Locate the cell with the specified text and output its [x, y] center coordinate. 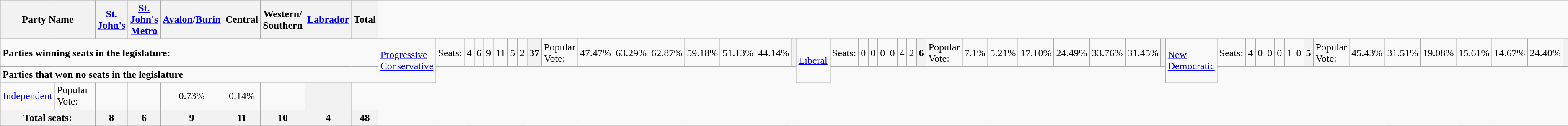
33.76% [1107, 53]
7.1% [975, 53]
14.67% [1509, 53]
St. John's Metro [144, 20]
New Democratic [1191, 60]
48 [365, 118]
31.51% [1403, 53]
Western/Southern [283, 20]
Avalon/Burin [192, 20]
37 [535, 53]
17.10% [1036, 53]
Parties that won no seats in the legislature [189, 74]
47.47% [596, 53]
Liberal [813, 60]
19.08% [1438, 53]
0.14% [242, 96]
24.49% [1072, 53]
Central [242, 20]
31.45% [1143, 53]
8 [111, 118]
5.21% [1003, 53]
Independent [28, 96]
St. John's [111, 20]
0.73% [192, 96]
1 [1289, 53]
Total seats: [48, 118]
Party Name [48, 20]
Total [365, 20]
10 [283, 118]
Progressive Conservative [407, 60]
63.29% [631, 53]
15.61% [1474, 53]
59.18% [702, 53]
62.87% [667, 53]
45.43% [1367, 53]
Parties winning seats in the legislature: [189, 53]
24.40% [1545, 53]
51.13% [738, 53]
Labrador [329, 20]
44.14% [774, 53]
